Pinpoint the cell where the given text exists, returning its (x, y) midpoint coordinate. 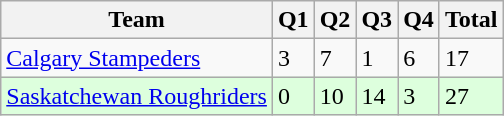
0 (293, 96)
17 (471, 58)
27 (471, 96)
Q1 (293, 20)
1 (377, 58)
Q3 (377, 20)
10 (335, 96)
Calgary Stampeders (137, 58)
14 (377, 96)
Total (471, 20)
Team (137, 20)
Q2 (335, 20)
7 (335, 58)
Q4 (419, 20)
6 (419, 58)
Saskatchewan Roughriders (137, 96)
